For the text-containing cell, return its midpoint in [x, y] coordinate format. 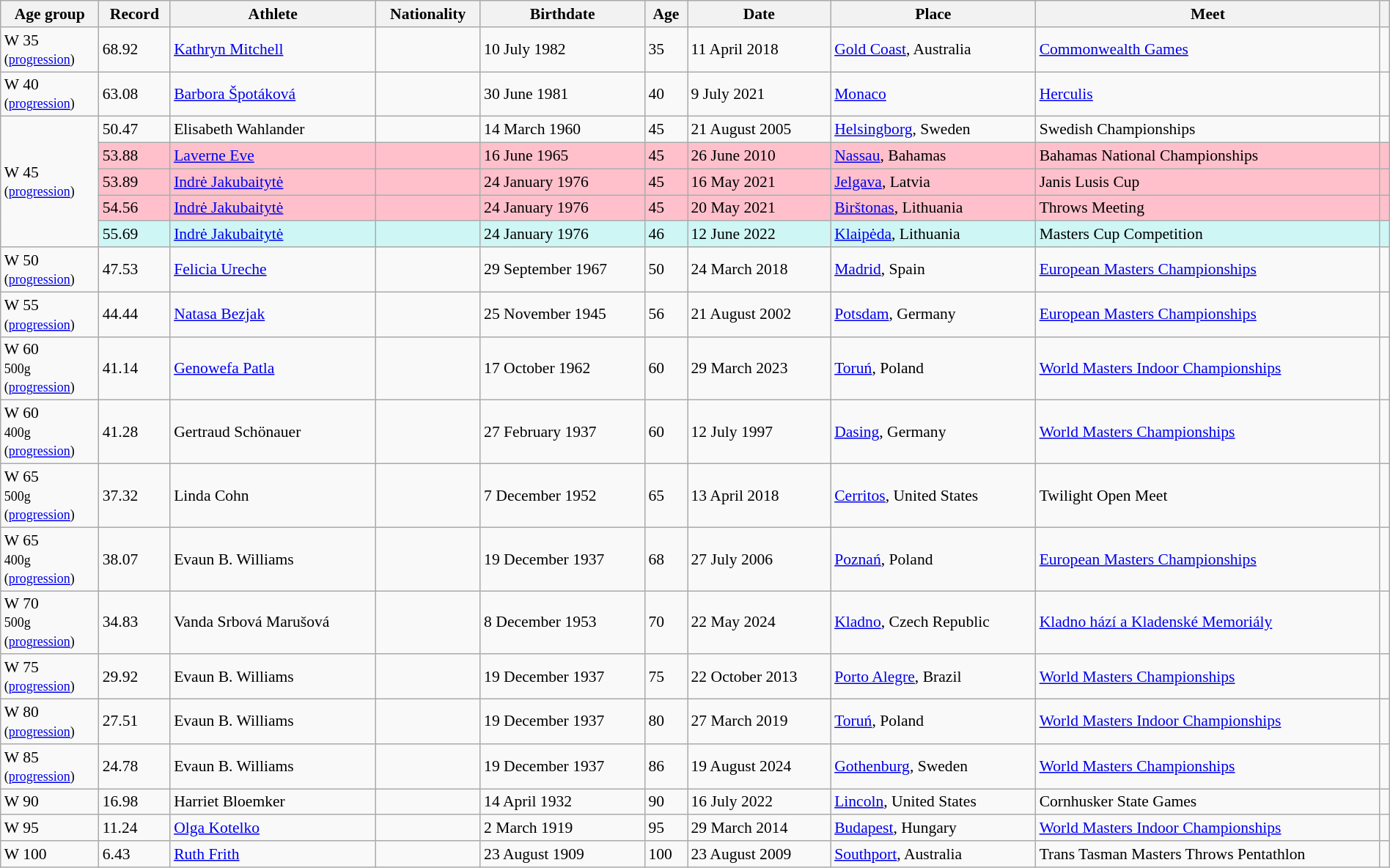
Olga Kotelko [273, 828]
W 85 (progression) [50, 767]
W 80 (progression) [50, 721]
Nationality [428, 14]
Felicia Ureche [273, 270]
24 March 2018 [760, 270]
Elisabeth Wahlander [273, 130]
24.78 [135, 767]
65 [666, 496]
10 July 1982 [562, 50]
70 [666, 623]
W 95 [50, 828]
W 60 400g(progression) [50, 433]
6.43 [135, 854]
W 70 500g(progression) [50, 623]
8 December 1953 [562, 623]
Age group [50, 14]
Harriet Bloemker [273, 802]
Jelgava, Latvia [933, 182]
Cerritos, United States [933, 496]
W 90 [50, 802]
Southport, Australia [933, 854]
Meet [1208, 14]
Commonwealth Games [1208, 50]
63.08 [135, 94]
Kladno, Czech Republic [933, 623]
Genowefa Patla [273, 368]
W 55 (progression) [50, 314]
Birthdate [562, 14]
W 35 (progression) [50, 50]
Age [666, 14]
23 August 1909 [562, 854]
Bahamas National Championships [1208, 156]
Linda Cohn [273, 496]
Barbora Špotáková [273, 94]
Helsingborg, Sweden [933, 130]
27 February 1937 [562, 433]
Trans Tasman Masters Throws Pentathlon [1208, 854]
16.98 [135, 802]
29 March 2014 [760, 828]
47.53 [135, 270]
W 50 (progression) [50, 270]
Place [933, 14]
Budapest, Hungary [933, 828]
Gothenburg, Sweden [933, 767]
23 August 2009 [760, 854]
54.56 [135, 208]
W 60 500g(progression) [50, 368]
W 65 400g(progression) [50, 559]
Vanda Srbová Marušová [273, 623]
11 April 2018 [760, 50]
27 March 2019 [760, 721]
38.07 [135, 559]
56 [666, 314]
86 [666, 767]
29 September 1967 [562, 270]
Monaco [933, 94]
Athlete [273, 14]
W 40 (progression) [50, 94]
Twilight Open Meet [1208, 496]
7 December 1952 [562, 496]
53.88 [135, 156]
Gold Coast, Australia [933, 50]
55.69 [135, 235]
26 June 2010 [760, 156]
41.28 [135, 433]
22 October 2013 [760, 677]
46 [666, 235]
Masters Cup Competition [1208, 235]
68.92 [135, 50]
30 June 1981 [562, 94]
9 July 2021 [760, 94]
Date [760, 14]
25 November 1945 [562, 314]
Janis Lusis Cup [1208, 182]
37.32 [135, 496]
19 August 2024 [760, 767]
Record [135, 14]
50.47 [135, 130]
20 May 2021 [760, 208]
17 October 1962 [562, 368]
11.24 [135, 828]
Herculis [1208, 94]
12 June 2022 [760, 235]
Klaipėda, Lithuania [933, 235]
W 65 500g(progression) [50, 496]
14 March 1960 [562, 130]
53.89 [135, 182]
21 August 2005 [760, 130]
13 April 2018 [760, 496]
29.92 [135, 677]
Throws Meeting [1208, 208]
21 August 2002 [760, 314]
16 July 2022 [760, 802]
Madrid, Spain [933, 270]
90 [666, 802]
Dasing, Germany [933, 433]
100 [666, 854]
27.51 [135, 721]
W 100 [50, 854]
Laverne Eve [273, 156]
35 [666, 50]
Swedish Championships [1208, 130]
Nassau, Bahamas [933, 156]
27 July 2006 [760, 559]
Porto Alegre, Brazil [933, 677]
40 [666, 94]
34.83 [135, 623]
Cornhusker State Games [1208, 802]
80 [666, 721]
Kladno hází a Kladenské Memoriály [1208, 623]
Potsdam, Germany [933, 314]
68 [666, 559]
Kathryn Mitchell [273, 50]
Ruth Frith [273, 854]
W 75 (progression) [50, 677]
W 45 (progression) [50, 182]
12 July 1997 [760, 433]
Birštonas, Lithuania [933, 208]
75 [666, 677]
29 March 2023 [760, 368]
Gertraud Schönauer [273, 433]
Lincoln, United States [933, 802]
44.44 [135, 314]
2 March 1919 [562, 828]
41.14 [135, 368]
Poznań, Poland [933, 559]
16 May 2021 [760, 182]
22 May 2024 [760, 623]
14 April 1932 [562, 802]
Natasa Bezjak [273, 314]
16 June 1965 [562, 156]
50 [666, 270]
95 [666, 828]
